Return the (X, Y) coordinate for the center point of the cell that contains the specified text.  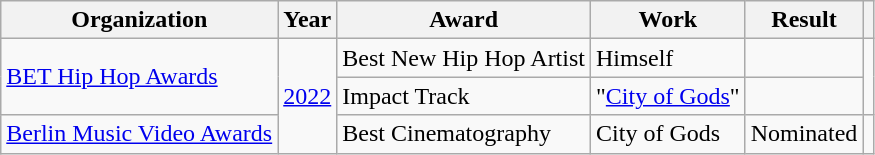
City of Gods (668, 134)
"City of Gods" (668, 96)
Nominated (804, 134)
Work (668, 20)
Himself (668, 58)
Organization (140, 20)
BET Hip Hop Awards (140, 77)
Berlin Music Video Awards (140, 134)
Impact Track (464, 96)
Year (308, 20)
2022 (308, 96)
Result (804, 20)
Award (464, 20)
Best Cinematography (464, 134)
Best New Hip Hop Artist (464, 58)
